Return the (X, Y) coordinate for the center point of the cell that contains the specified text.  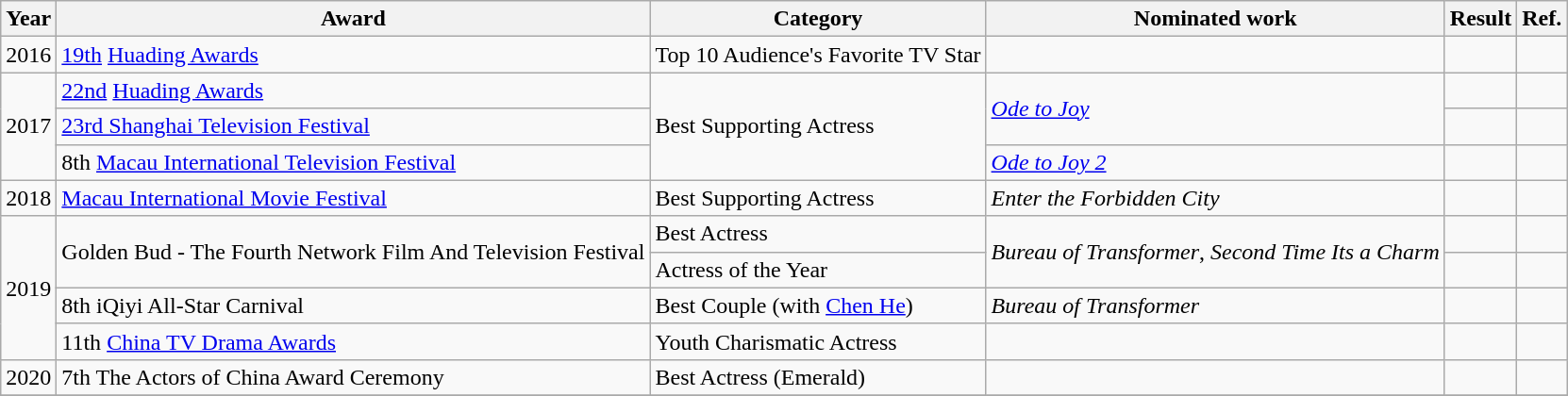
Best Couple (with Chen He) (818, 305)
19th Huading Awards (353, 55)
2020 (28, 377)
Result (1480, 19)
22nd Huading Awards (353, 91)
Ode to Joy (1215, 108)
23rd Shanghai Television Festival (353, 126)
2019 (28, 288)
Bureau of Transformer (1215, 305)
2018 (28, 198)
7th The Actors of China Award Ceremony (353, 377)
Year (28, 19)
8th iQiyi All-Star Carnival (353, 305)
2017 (28, 126)
Category (818, 19)
Enter the Forbidden City (1215, 198)
Ode to Joy 2 (1215, 162)
Ref. (1542, 19)
Award (353, 19)
Youth Charismatic Actress (818, 341)
Macau International Movie Festival (353, 198)
Golden Bud - The Fourth Network Film And Television Festival (353, 252)
11th China TV Drama Awards (353, 341)
Nominated work (1215, 19)
Top 10 Audience's Favorite TV Star (818, 55)
2016 (28, 55)
8th Macau International Television Festival (353, 162)
Actress of the Year (818, 270)
Best Actress (818, 234)
Best Actress (Emerald) (818, 377)
Bureau of Transformer, Second Time Its a Charm (1215, 252)
